From the cell containing the given text, extract its center point as [X, Y] coordinate. 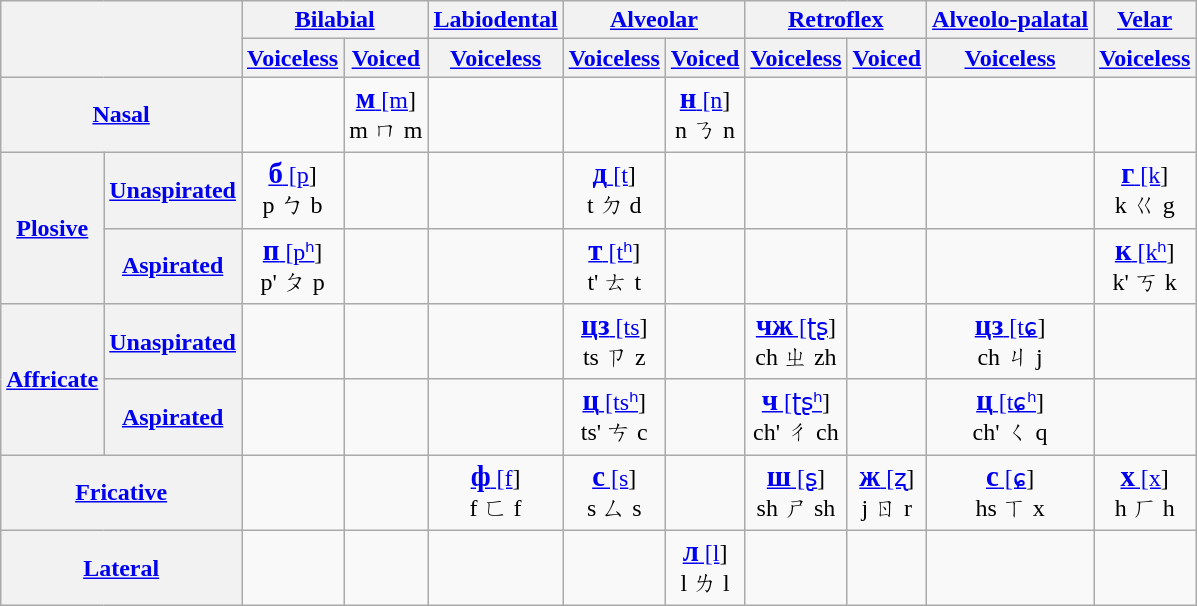
т [tʰ]t' ㄊ t [614, 266]
к [kʰ]k' ㄎ k [1145, 266]
х [x]h ㄏ h [1145, 493]
д [t]t ㄉ d [614, 190]
ц [tɕʰ]ch' ㄑ q [1010, 417]
Bilabial [336, 20]
цз [ts]ts ㄗ z [614, 342]
цз [tɕ]ch ㄐ j [1010, 342]
н [n]n ㄋ n [705, 115]
Plosive [52, 228]
Labiodental [496, 20]
Lateral [122, 568]
б [p]p ㄅ b [293, 190]
ч [ʈʂʰ]ch' ㄔ ch [796, 417]
м [m]m ㄇ m [386, 115]
с [ɕ]hs ㄒ x [1010, 493]
Retroflex [836, 20]
Alveolo-palatal [1010, 20]
ц [tsʰ]ts' ㄘ c [614, 417]
Affricate [52, 380]
Fricative [122, 493]
Nasal [122, 115]
чж [ʈʂ]ch ㄓ zh [796, 342]
Alveolar [654, 20]
Velar [1145, 20]
ш [ʂ]sh ㄕ sh [796, 493]
п [pʰ]p' ㄆ p [293, 266]
ф [f]f ㄈ f [496, 493]
ж [ʐ]j ㄖ r [887, 493]
с [s]s ㄙ s [614, 493]
г [k]k ㄍ g [1145, 190]
л [l]l ㄌ l [705, 568]
